From the cell containing the given text, extract its center point as [x, y] coordinate. 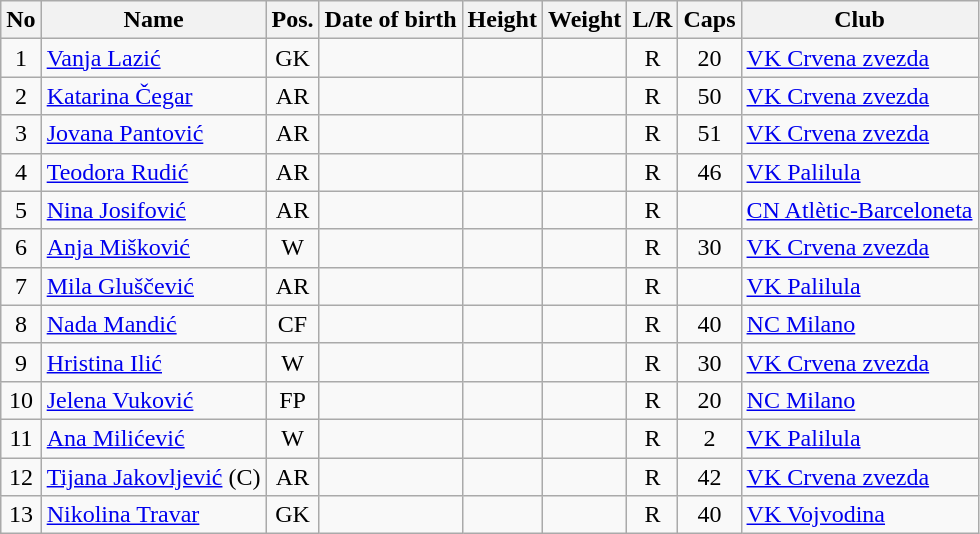
12 [21, 477]
Vanja Lazić [154, 58]
CN Atlètic-Barceloneta [860, 210]
Hristina Ilić [154, 362]
Name [154, 20]
Katarina Čegar [154, 96]
Weight [584, 20]
L/R [652, 20]
9 [21, 362]
Date of birth [390, 20]
3 [21, 134]
7 [21, 286]
Anja Mišković [154, 248]
8 [21, 324]
FP [292, 400]
Nada Mandić [154, 324]
Pos. [292, 20]
Ana Milićević [154, 438]
50 [710, 96]
13 [21, 515]
Nina Josifović [154, 210]
46 [710, 172]
4 [21, 172]
5 [21, 210]
CF [292, 324]
1 [21, 58]
Height [502, 20]
42 [710, 477]
Jelena Vuković [154, 400]
Teodora Rudić [154, 172]
10 [21, 400]
6 [21, 248]
11 [21, 438]
Tijana Jakovljević (C) [154, 477]
Jovana Pantović [154, 134]
VK Vojvodina [860, 515]
Caps [710, 20]
Nikolina Travar [154, 515]
Club [860, 20]
51 [710, 134]
No [21, 20]
Mila Gluščević [154, 286]
